Return [X, Y] of the center of cell containing provided text 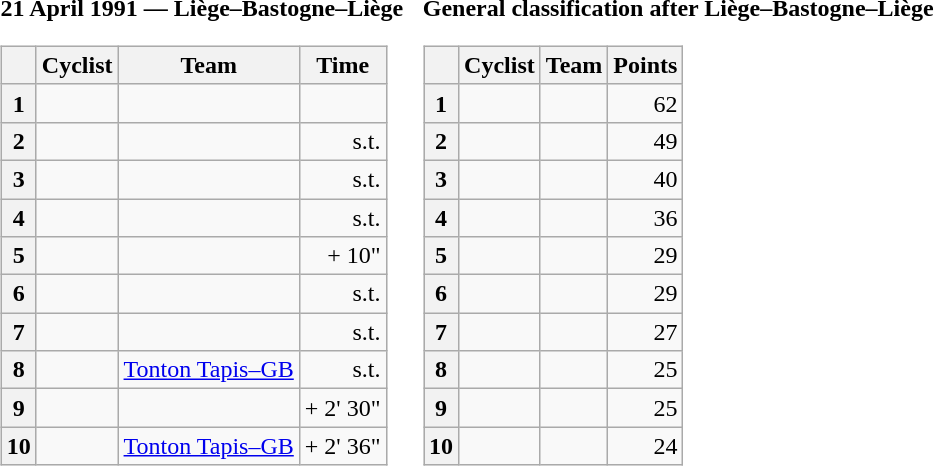
40 [646, 179]
Points [646, 65]
Time [342, 65]
24 [646, 446]
27 [646, 332]
36 [646, 217]
+ 2' 36" [342, 446]
49 [646, 141]
+ 2' 30" [342, 408]
62 [646, 103]
+ 10" [342, 256]
